Output the (X, Y) coordinate of the center of the cell containing the given text.  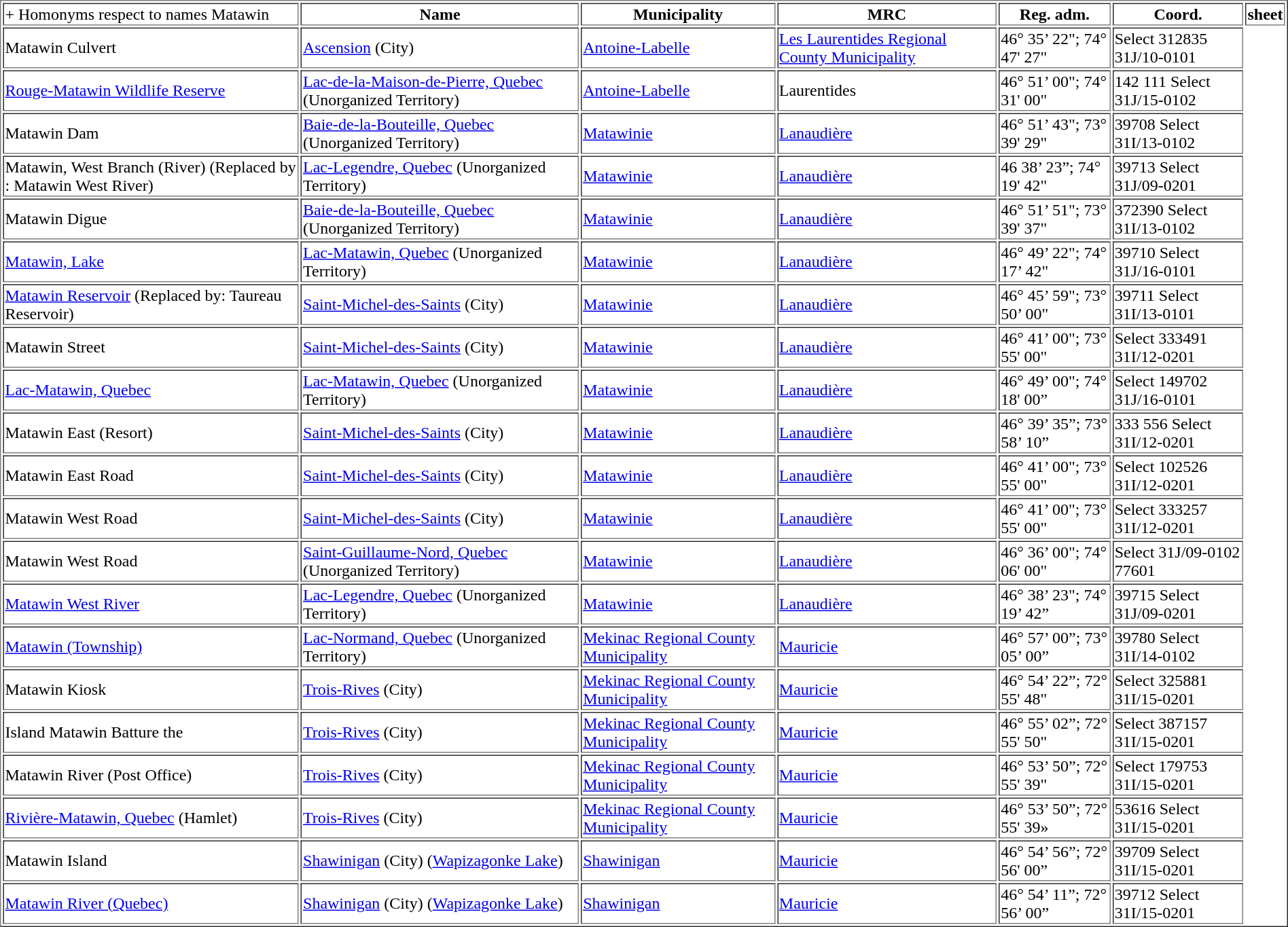
39710 Select 31J/16-0101 (1178, 262)
46° 36’ 00"; 74° 06' 00" (1054, 561)
46° 51’ 51"; 73° 39' 37" (1054, 219)
46° 38’ 23"; 74° 19’ 42” (1054, 604)
Matawin Kiosk (151, 690)
Matawin Street (151, 348)
39711 Select 31I/13-0101 (1178, 304)
Select 387157 31I/15-0201 (1178, 732)
46° 49’ 22"; 74° 17’ 42" (1054, 262)
46° 51’ 43"; 73° 39' 29" (1054, 133)
46° 54’ 56”; 72° 56' 00” (1054, 861)
sheet (1265, 14)
Island Matawin Batture the (151, 732)
46° 45’ 59"; 73° 50’ 00" (1054, 304)
Lac-Normand, Quebec (Unorganized Territory) (440, 647)
39709 Select 31I/15-0201 (1178, 861)
Coord. (1178, 14)
Laurentides (887, 91)
Ascension (City) (440, 48)
Rouge-Matawin Wildlife Reserve (151, 91)
Matawin, Lake (151, 262)
Matawin East (Resort) (151, 433)
39780 Select 31I/14-0102 (1178, 647)
Select 31J/09-0102 77601 (1178, 561)
372390 Select 31I/13-0102 (1178, 219)
46° 35’ 22"; 74° 47' 27" (1054, 48)
Name (440, 14)
Select 333257 31I/12-0201 (1178, 519)
46° 54’ 22”; 72° 55' 48" (1054, 690)
Select 333491 31I/12-0201 (1178, 348)
Matawin East Road (151, 475)
Municipality (678, 14)
39712 Select 31I/15-0201 (1178, 903)
Rivière-Matawin, Quebec (Hamlet) (151, 818)
Lac-de-la-Maison-de-Pierre, Quebec (Unorganized Territory) (440, 91)
Matawin Island (151, 861)
Select 149702 31J/16-0101 (1178, 390)
Lac-Matawin, Quebec (151, 390)
Matawin Digue (151, 219)
39708 Select 31I/13-0102 (1178, 133)
46° 54’ 11”; 72° 56’ 00” (1054, 903)
Matawin River (Post Office) (151, 776)
46 38’ 23”; 74° 19' 42" (1054, 177)
Matawin, West Branch (River) (Replaced by : Matawin West River) (151, 177)
Les Laurentides Regional County Municipality (887, 48)
Matawin River (Quebec) (151, 903)
Select 102526 31I/12-0201 (1178, 475)
MRC (887, 14)
Saint-Guillaume-Nord, Quebec (Unorganized Territory) (440, 561)
46° 55’ 02”; 72° 55' 50" (1054, 732)
Select 179753 31I/15-0201 (1178, 776)
142 111 Select 31J/15-0102 (1178, 91)
Matawin Reservoir (Replaced by: Taureau Reservoir) (151, 304)
Select 312835 31J/10-0101 (1178, 48)
46° 57’ 00”; 73° 05’ 00” (1054, 647)
46° 51’ 00"; 74° 31' 00" (1054, 91)
Reg. adm. (1054, 14)
Matawin (Township) (151, 647)
53616 Select 31I/15-0201 (1178, 818)
Matawin West River (151, 604)
Matawin Culvert (151, 48)
333 556 Select 31I/12-0201 (1178, 433)
46° 39’ 35”; 73° 58’ 10” (1054, 433)
Matawin Dam (151, 133)
46° 49’ 00"; 74° 18' 00” (1054, 390)
46° 53’ 50”; 72° 55' 39» (1054, 818)
39713 Select 31J/09-0201 (1178, 177)
46° 53’ 50”; 72° 55' 39" (1054, 776)
+ Homonyms respect to names Matawin (151, 14)
Select 325881 31I/15-0201 (1178, 690)
39715 Select 31J/09-0201 (1178, 604)
